Identify which cell holds the provided text, then report its [X, Y] central coordinate. 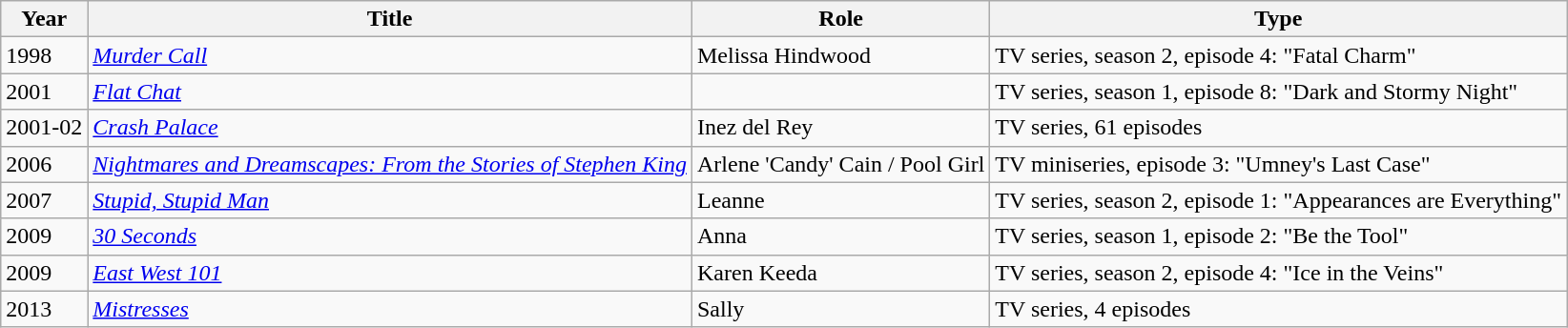
TV series, season 1, episode 2: "Be the Tool" [1278, 236]
Melissa Hindwood [840, 55]
TV miniseries, episode 3: "Umney's Last Case" [1278, 164]
East West 101 [390, 273]
Arlene 'Candy' Cain / Pool Girl [840, 164]
30 Seconds [390, 236]
Leanne [840, 200]
2013 [44, 309]
Sally [840, 309]
2006 [44, 164]
TV series, season 2, episode 4: "Ice in the Veins" [1278, 273]
Inez del Rey [840, 128]
Murder Call [390, 55]
TV series, 61 episodes [1278, 128]
1998 [44, 55]
Role [840, 19]
Stupid, Stupid Man [390, 200]
TV series, 4 episodes [1278, 309]
Type [1278, 19]
TV series, season 1, episode 8: "Dark and Stormy Night" [1278, 92]
Nightmares and Dreamscapes: From the Stories of Stephen King [390, 164]
Flat Chat [390, 92]
2007 [44, 200]
2001 [44, 92]
Year [44, 19]
Title [390, 19]
TV series, season 2, episode 4: "Fatal Charm" [1278, 55]
Crash Palace [390, 128]
Mistresses [390, 309]
TV series, season 2, episode 1: "Appearances are Everything" [1278, 200]
Anna [840, 236]
2001-02 [44, 128]
Karen Keeda [840, 273]
